Find where the given text appears and provide that cell's center as (X, Y) coordinate. 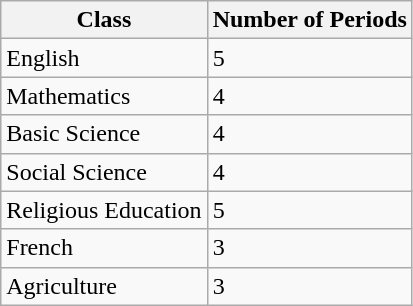
Religious Education (104, 210)
Basic Science (104, 134)
French (104, 248)
Class (104, 20)
Mathematics (104, 96)
Number of Periods (310, 20)
English (104, 58)
Agriculture (104, 286)
Social Science (104, 172)
